Provide the (X, Y) coordinate of the cell's center where the given text is located.  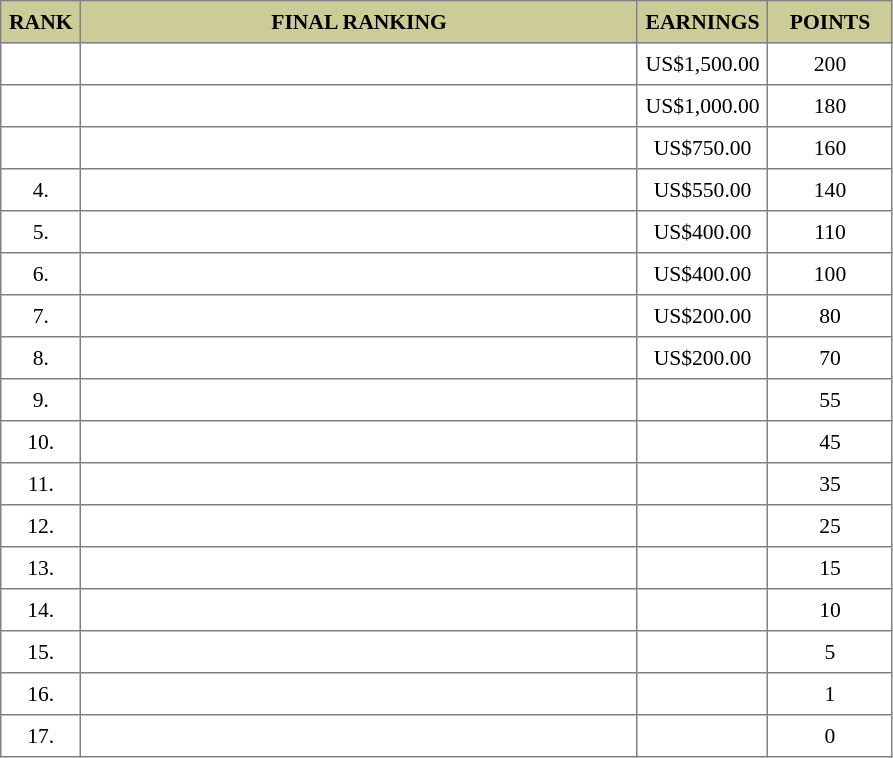
35 (830, 484)
US$550.00 (702, 190)
45 (830, 442)
17. (41, 736)
9. (41, 400)
15. (41, 652)
10. (41, 442)
FINAL RANKING (359, 22)
US$1,500.00 (702, 64)
14. (41, 610)
160 (830, 148)
110 (830, 232)
180 (830, 106)
POINTS (830, 22)
80 (830, 316)
4. (41, 190)
US$1,000.00 (702, 106)
0 (830, 736)
6. (41, 274)
12. (41, 526)
200 (830, 64)
8. (41, 358)
11. (41, 484)
7. (41, 316)
13. (41, 568)
70 (830, 358)
RANK (41, 22)
25 (830, 526)
55 (830, 400)
1 (830, 694)
US$750.00 (702, 148)
5 (830, 652)
15 (830, 568)
16. (41, 694)
10 (830, 610)
EARNINGS (702, 22)
140 (830, 190)
5. (41, 232)
100 (830, 274)
